Output the [x, y] coordinate of the center of the cell containing the given text.  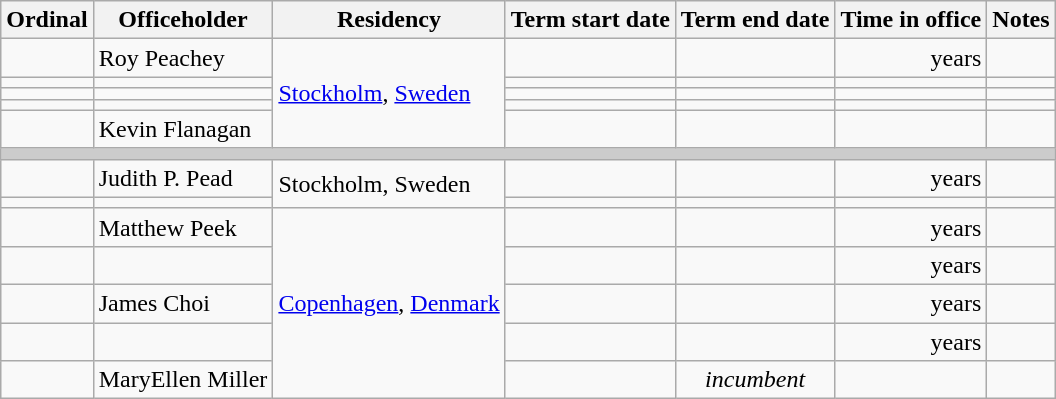
Residency [389, 20]
Matthew Peek [183, 227]
Term end date [755, 20]
incumbent [755, 380]
Kevin Flanagan [183, 129]
James Choi [183, 303]
Roy Peachey [183, 58]
Copenhagen, Denmark [389, 303]
Notes [1021, 20]
Ordinal [47, 20]
Time in office [911, 20]
Judith P. Pead [183, 178]
Term start date [590, 20]
MaryEllen Miller [183, 380]
Officeholder [183, 20]
